Detect which cell encompasses the target text, then output its (x, y) center coordinate. 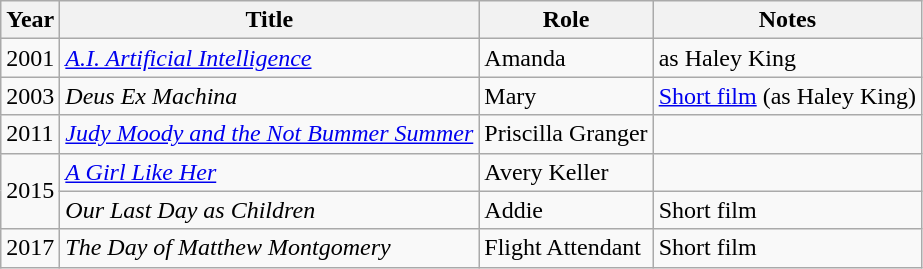
2011 (30, 134)
Deus Ex Machina (270, 96)
Avery Keller (566, 172)
A Girl Like Her (270, 172)
Role (566, 20)
2015 (30, 191)
2017 (30, 248)
Amanda (566, 58)
A.I. Artificial Intelligence (270, 58)
2001 (30, 58)
The Day of Matthew Montgomery (270, 248)
Year (30, 20)
Mary (566, 96)
Judy Moody and the Not Bummer Summer (270, 134)
Short film (as Haley King) (787, 96)
Priscilla Granger (566, 134)
Addie (566, 210)
Title (270, 20)
as Haley King (787, 58)
2003 (30, 96)
Our Last Day as Children (270, 210)
Notes (787, 20)
Flight Attendant (566, 248)
